Provide the (x, y) coordinate of the cell's center where the given text is located.  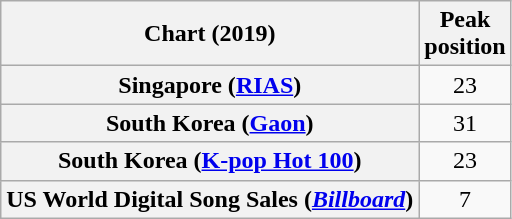
7 (465, 199)
South Korea (Gaon) (210, 123)
Chart (2019) (210, 34)
Peakposition (465, 34)
South Korea (K-pop Hot 100) (210, 161)
31 (465, 123)
US World Digital Song Sales (Billboard) (210, 199)
Singapore (RIAS) (210, 85)
